Search for the cell housing the specified text and yield its [X, Y] center coordinate. 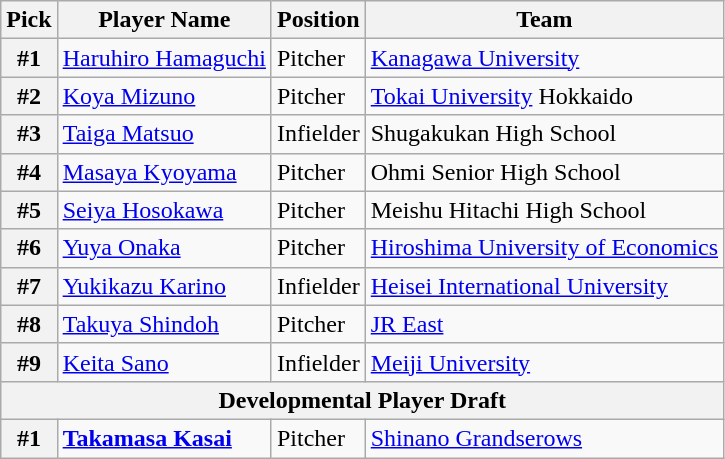
Seiya Hosokawa [164, 210]
Masaya Kyoyama [164, 172]
Haruhiro Hamaguchi [164, 58]
Ohmi Senior High School [544, 172]
Takamasa Kasai [164, 438]
Takuya Shindoh [164, 324]
#8 [29, 324]
Meiji University [544, 362]
Shinano Grandserows [544, 438]
Koya Mizuno [164, 96]
Yuya Onaka [164, 248]
Heisei International University [544, 286]
#9 [29, 362]
#2 [29, 96]
Kanagawa University [544, 58]
Hiroshima University of Economics [544, 248]
#5 [29, 210]
Shugakukan High School [544, 134]
#3 [29, 134]
#7 [29, 286]
#4 [29, 172]
Pick [29, 20]
Taiga Matsuo [164, 134]
Position [318, 20]
Yukikazu Karino [164, 286]
Player Name [164, 20]
Tokai University Hokkaido [544, 96]
JR East [544, 324]
Keita Sano [164, 362]
Team [544, 20]
#6 [29, 248]
Meishu Hitachi High School [544, 210]
Developmental Player Draft [362, 400]
